Extract the [X, Y] coordinate from the center of the cell holding the provided text.  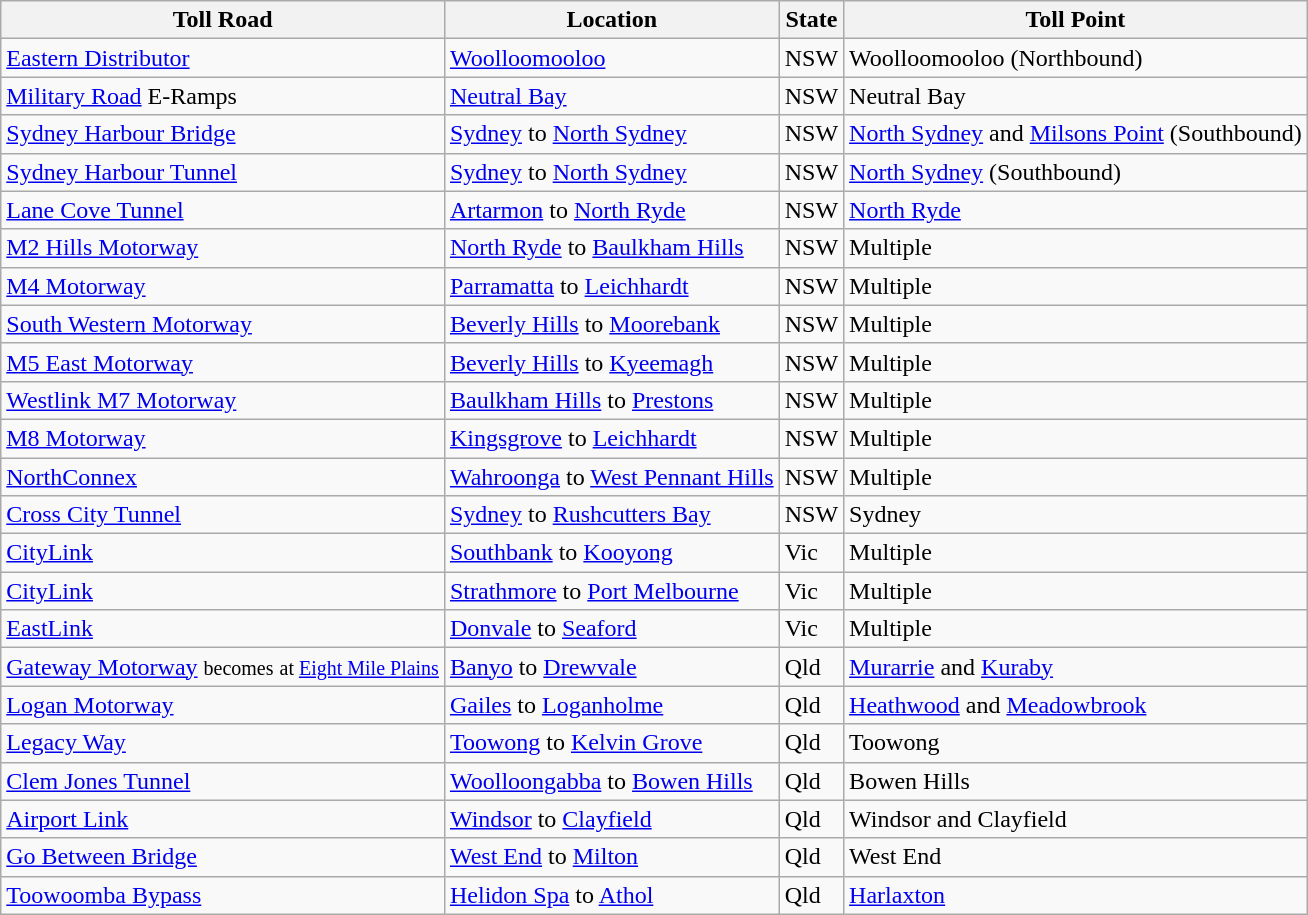
NorthConnex [223, 477]
Murarrie and Kuraby [1076, 667]
Toll Point [1076, 20]
Wahroonga to West Pennant Hills [612, 477]
Sydney [1076, 515]
Sydney Harbour Bridge [223, 134]
Banyo to Drewvale [612, 667]
State [811, 20]
Windsor and Clayfield [1076, 819]
Southbank to Kooyong [612, 553]
M4 Motorway [223, 286]
Bowen Hills [1076, 781]
Sydney Harbour Tunnel [223, 172]
Legacy Way [223, 743]
Gailes to Loganholme [612, 705]
Cross City Tunnel [223, 515]
EastLink [223, 629]
Woolloongabba to Bowen Hills [612, 781]
Woolloomooloo [612, 58]
South Western Motorway [223, 324]
M2 Hills Motorway [223, 248]
Gateway Motorway becomes at Eight Mile Plains [223, 667]
Helidon Spa to Athol [612, 895]
Westlink M7 Motorway [223, 400]
Location [612, 20]
Airport Link [223, 819]
Clem Jones Tunnel [223, 781]
Toowong to Kelvin Grove [612, 743]
Logan Motorway [223, 705]
M5 East Motorway [223, 362]
Baulkham Hills to Prestons [612, 400]
Eastern Distributor [223, 58]
Toll Road [223, 20]
North Ryde to Baulkham Hills [612, 248]
Heathwood and Meadowbrook [1076, 705]
Woolloomooloo (Northbound) [1076, 58]
North Ryde [1076, 210]
Donvale to Seaford [612, 629]
Lane Cove Tunnel [223, 210]
Strathmore to Port Melbourne [612, 591]
Toowoomba Bypass [223, 895]
West End to Milton [612, 857]
North Sydney and Milsons Point (Southbound) [1076, 134]
Windsor to Clayfield [612, 819]
West End [1076, 857]
North Sydney (Southbound) [1076, 172]
Go Between Bridge [223, 857]
Military Road E-Ramps [223, 96]
Kingsgrove to Leichhardt [612, 438]
Harlaxton [1076, 895]
Beverly Hills to Moorebank [612, 324]
Parramatta to Leichhardt [612, 286]
Beverly Hills to Kyeemagh [612, 362]
Sydney to Rushcutters Bay [612, 515]
M8 Motorway [223, 438]
Toowong [1076, 743]
Artarmon to North Ryde [612, 210]
